Pinpoint the cell where the given text exists, returning its [x, y] midpoint coordinate. 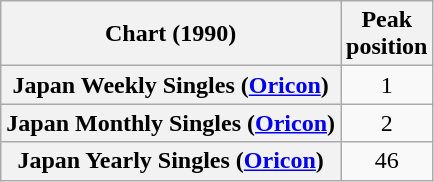
Japan Yearly Singles (Oricon) [171, 161]
Japan Weekly Singles (Oricon) [171, 85]
1 [387, 85]
46 [387, 161]
Peakposition [387, 34]
2 [387, 123]
Japan Monthly Singles (Oricon) [171, 123]
Chart (1990) [171, 34]
